Return the [X, Y] coordinate for the center point of the cell that contains the specified text.  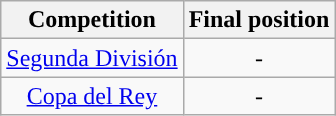
Competition [92, 20]
Final position [259, 20]
Copa del Rey [92, 96]
Segunda División [92, 58]
